From the cell containing the given text, extract its center point as [X, Y] coordinate. 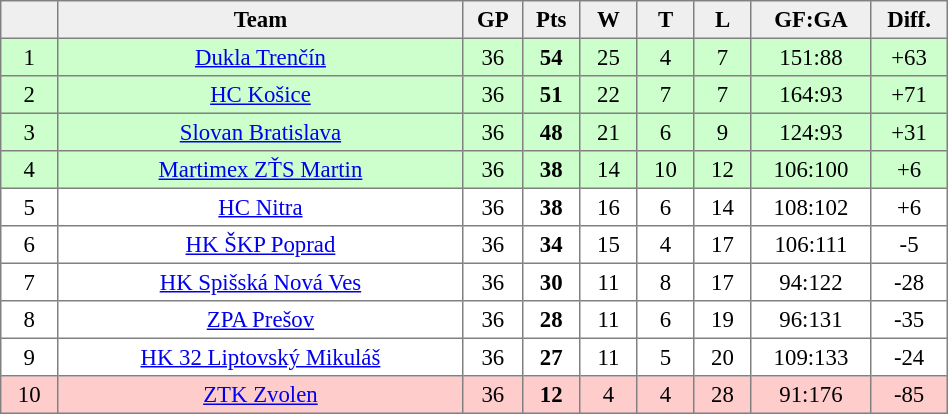
94:122 [811, 282]
Pts [551, 20]
HK ŠKP Poprad [260, 245]
3 [30, 132]
ZPA Prešov [260, 320]
Team [260, 20]
Slovan Bratislava [260, 132]
-28 [909, 282]
1 [30, 57]
54 [551, 57]
Diff. [909, 20]
19 [722, 320]
16 [608, 207]
51 [551, 95]
109:133 [811, 357]
T [666, 20]
91:176 [811, 395]
151:88 [811, 57]
20 [722, 357]
HC Nitra [260, 207]
-24 [909, 357]
-85 [909, 395]
+63 [909, 57]
+31 [909, 132]
HK Spišská Nová Ves [260, 282]
108:102 [811, 207]
30 [551, 282]
96:131 [811, 320]
48 [551, 132]
34 [551, 245]
164:93 [811, 95]
Martimex ZŤS Martin [260, 170]
L [722, 20]
W [608, 20]
124:93 [811, 132]
-5 [909, 245]
-35 [909, 320]
GP [492, 20]
HK 32 Liptovský Mikuláš [260, 357]
27 [551, 357]
21 [608, 132]
106:111 [811, 245]
GF:GA [811, 20]
Dukla Trenčín [260, 57]
106:100 [811, 170]
ZTK Zvolen [260, 395]
15 [608, 245]
2 [30, 95]
+71 [909, 95]
25 [608, 57]
HC Košice [260, 95]
22 [608, 95]
